Find where the given text appears and provide that cell's center as (x, y) coordinate. 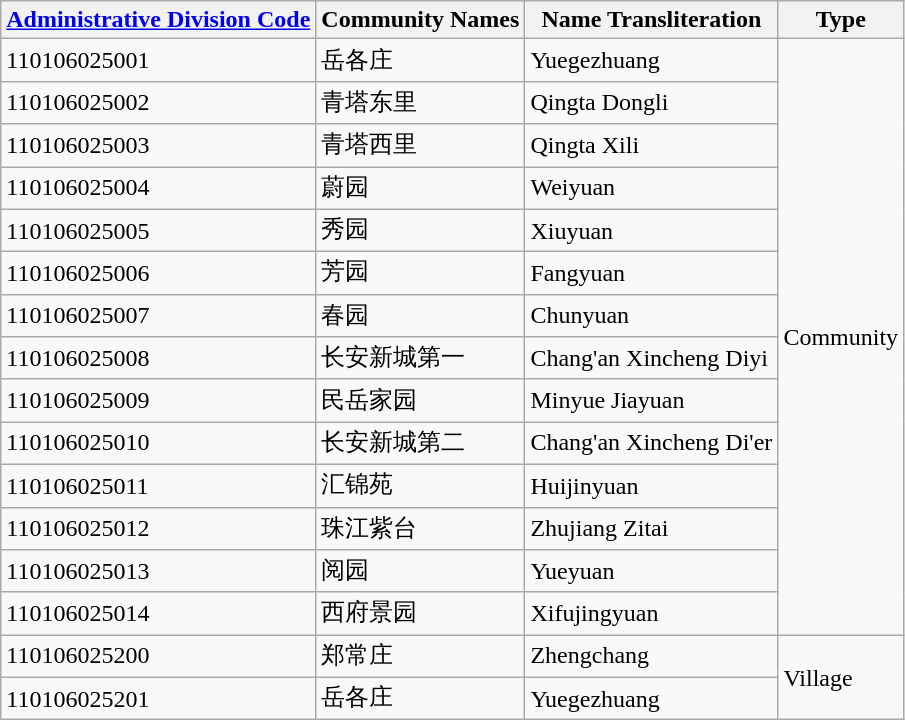
110106025005 (158, 230)
110106025014 (158, 614)
珠江紫台 (420, 528)
Qingta Dongli (652, 102)
Xiuyuan (652, 230)
110106025002 (158, 102)
长安新城第二 (420, 444)
Zhujiang Zitai (652, 528)
110106025011 (158, 486)
郑常庄 (420, 656)
Type (841, 20)
110106025003 (158, 146)
110106025200 (158, 656)
Fangyuan (652, 274)
Qingta Xili (652, 146)
秀园 (420, 230)
110106025004 (158, 188)
110106025008 (158, 358)
春园 (420, 316)
青塔西里 (420, 146)
Zhengchang (652, 656)
110106025201 (158, 698)
Huijinyuan (652, 486)
Weiyuan (652, 188)
长安新城第一 (420, 358)
西府景园 (420, 614)
110106025009 (158, 400)
蔚园 (420, 188)
Yueyuan (652, 572)
阅园 (420, 572)
Chang'an Xincheng Di'er (652, 444)
Xifujingyuan (652, 614)
芳园 (420, 274)
Chunyuan (652, 316)
汇锦苑 (420, 486)
110106025013 (158, 572)
Community Names (420, 20)
青塔东里 (420, 102)
民岳家园 (420, 400)
Village (841, 678)
110106025007 (158, 316)
Administrative Division Code (158, 20)
Community (841, 337)
Minyue Jiayuan (652, 400)
110106025012 (158, 528)
Chang'an Xincheng Diyi (652, 358)
110106025010 (158, 444)
Name Transliteration (652, 20)
110106025001 (158, 60)
110106025006 (158, 274)
